Find where the given text appears and provide that cell's center as [X, Y] coordinate. 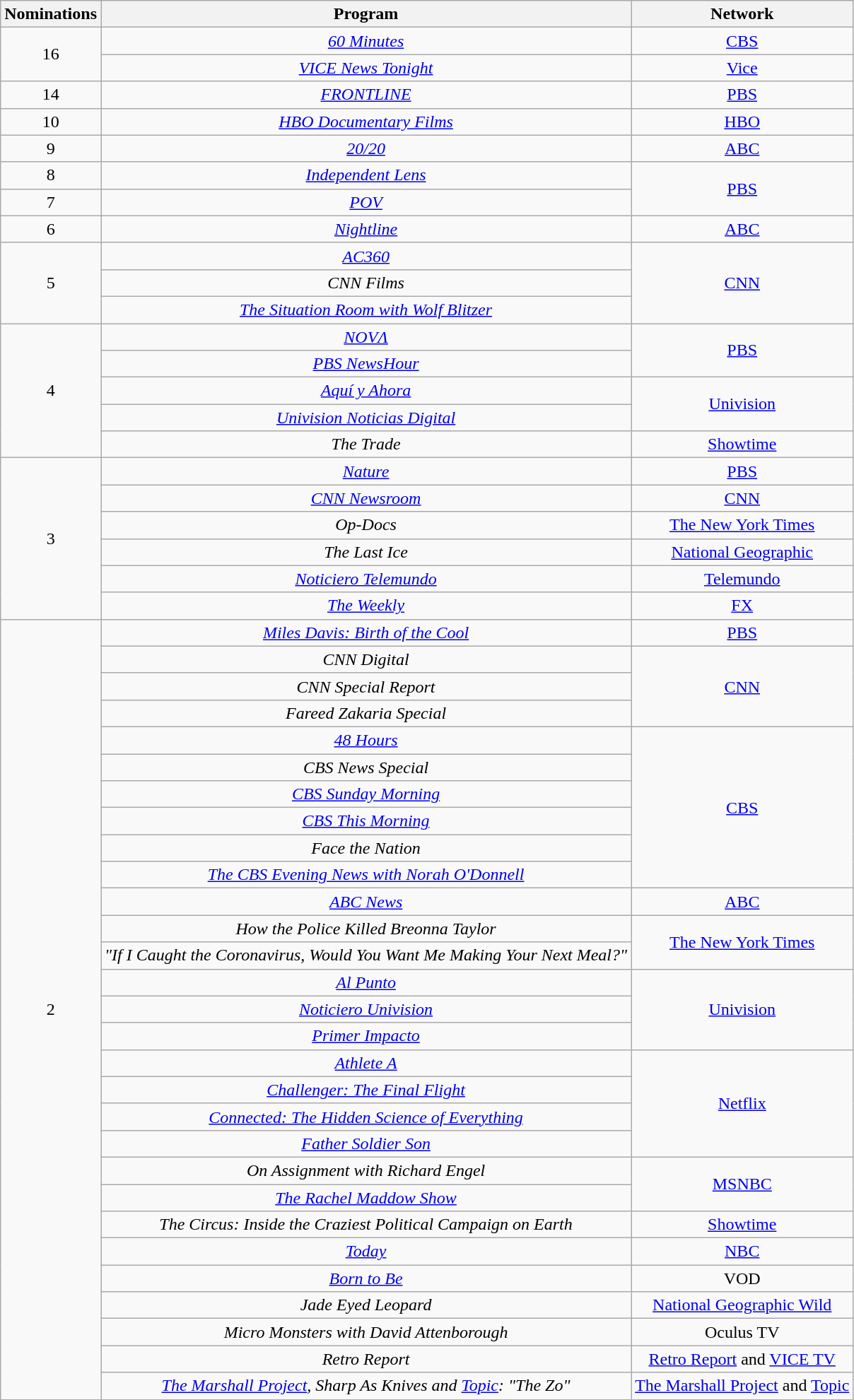
Univision Noticias Digital [365, 418]
Noticiero Univision [365, 1009]
Fareed Zakaria Special [365, 713]
POV [365, 202]
The Trade [365, 445]
9 [51, 148]
Retro Report and VICE TV [742, 1359]
The CBS Evening News with Norah O'Donnell [365, 875]
5 [51, 283]
Challenger: The Final Flight [365, 1090]
60 Minutes [365, 41]
National Geographic Wild [742, 1305]
The Last Ice [365, 552]
Primer Impacto [365, 1036]
MSNBC [742, 1184]
The Rachel Maddow Show [365, 1198]
Oculus TV [742, 1332]
Independent Lens [365, 175]
HBO Documentary Films [365, 122]
Nominations [51, 14]
The Marshall Project and Topic [742, 1386]
Athlete A [365, 1063]
CNN Special Report [365, 686]
National Geographic [742, 552]
CBS This Morning [365, 821]
8 [51, 175]
HBO [742, 122]
Connected: The Hidden Science of Everything [365, 1117]
Op-Docs [365, 525]
Program [365, 14]
NOVΛ [365, 337]
Network [742, 14]
20/20 [365, 148]
7 [51, 202]
Vice [742, 68]
ABC News [365, 902]
The Weekly [365, 606]
CNN Newsroom [365, 498]
CBS News Special [365, 767]
CBS Sunday Morning [365, 794]
Noticiero Telemundo [365, 579]
Miles Davis: Birth of the Cool [365, 633]
Micro Monsters with David Attenborough [365, 1332]
Aquí y Ahora [365, 391]
Face the Nation [365, 848]
The Circus: Inside the Craziest Political Campaign on Earth [365, 1225]
48 Hours [365, 740]
Born to Be [365, 1278]
CNN Films [365, 283]
The Situation Room with Wolf Blitzer [365, 310]
Nightline [365, 229]
Retro Report [365, 1359]
Nature [365, 471]
16 [51, 54]
VOD [742, 1278]
PBS NewsHour [365, 364]
NBC [742, 1252]
FRONTLINE [365, 95]
"If I Caught the Coronavirus, Would You Want Me Making Your Next Meal?" [365, 955]
10 [51, 122]
Netflix [742, 1103]
6 [51, 229]
Jade Eyed Leopard [365, 1305]
On Assignment with Richard Engel [365, 1170]
Father Soldier Son [365, 1143]
2 [51, 1009]
4 [51, 391]
CNN Digital [365, 659]
How the Police Killed Breonna Taylor [365, 929]
FX [742, 606]
Telemundo [742, 579]
The Marshall Project, Sharp As Knives and Topic: "The Zo" [365, 1386]
14 [51, 95]
VICE News Tonight [365, 68]
Al Punto [365, 982]
AC360 [365, 256]
Today [365, 1252]
3 [51, 539]
